For the text-containing cell, return its midpoint in (x, y) coordinate format. 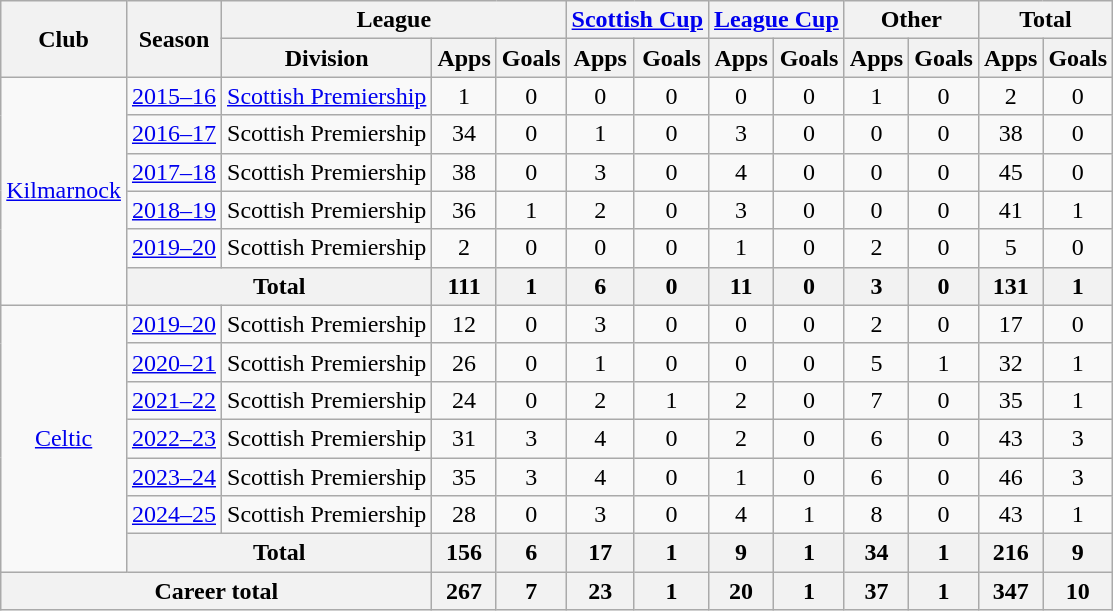
2023–24 (174, 477)
26 (464, 362)
32 (1010, 362)
Kilmarnock (64, 191)
24 (464, 400)
45 (1010, 172)
League Cup (777, 20)
36 (464, 210)
Scottish Cup (637, 20)
2024–25 (174, 515)
8 (876, 515)
Division (327, 58)
20 (742, 591)
Other (911, 20)
216 (1010, 553)
2015–16 (174, 96)
28 (464, 515)
Season (174, 39)
37 (876, 591)
46 (1010, 477)
10 (1078, 591)
156 (464, 553)
267 (464, 591)
2017–18 (174, 172)
11 (742, 286)
12 (464, 324)
31 (464, 438)
2021–22 (174, 400)
Career total (216, 591)
23 (600, 591)
111 (464, 286)
2022–23 (174, 438)
Celtic (64, 438)
41 (1010, 210)
2020–21 (174, 362)
League (394, 20)
2016–17 (174, 134)
347 (1010, 591)
131 (1010, 286)
Club (64, 39)
2018–19 (174, 210)
